Return the (X, Y) coordinate for the center point of the cell that contains the specified text.  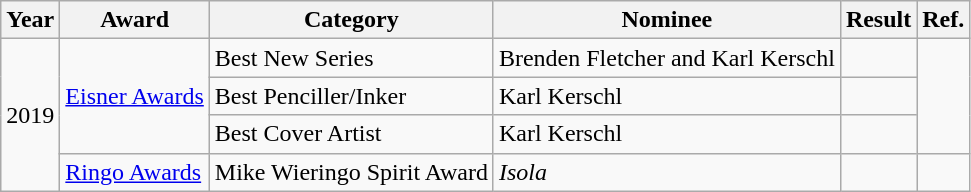
Ringo Awards (135, 172)
Year (30, 20)
2019 (30, 115)
Best New Series (351, 58)
Mike Wieringo Spirit Award (351, 172)
Result (878, 20)
Eisner Awards (135, 96)
Isola (666, 172)
Best Cover Artist (351, 134)
Best Penciller/Inker (351, 96)
Nominee (666, 20)
Ref. (944, 20)
Award (135, 20)
Brenden Fletcher and Karl Kerschl (666, 58)
Category (351, 20)
